Scan for the cell matching the given text and deliver its [X, Y] coordinate at center. 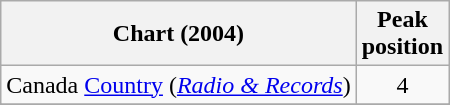
Peakposition [402, 34]
Chart (2004) [178, 34]
Canada Country (Radio & Records) [178, 85]
4 [402, 85]
